Provide the [x, y] coordinate of the cell's center where the given text is located.  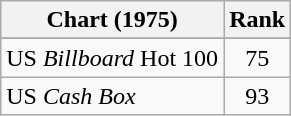
US Billboard Hot 100 [112, 58]
75 [258, 58]
Chart (1975) [112, 20]
93 [258, 96]
Rank [258, 20]
US Cash Box [112, 96]
